Determine the (x, y) coordinate at the center of the cell enclosing the given text.  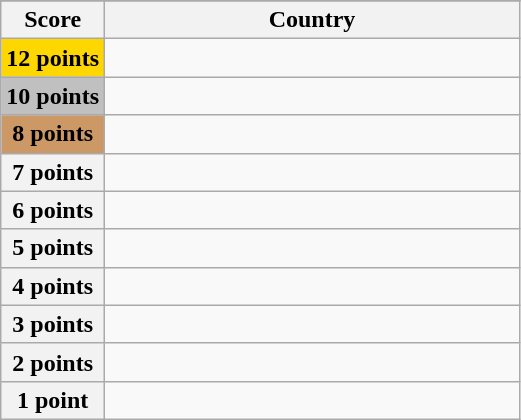
Score (53, 20)
10 points (53, 96)
7 points (53, 172)
4 points (53, 286)
5 points (53, 248)
6 points (53, 210)
8 points (53, 134)
1 point (53, 400)
2 points (53, 362)
12 points (53, 58)
Country (312, 20)
3 points (53, 324)
